Find where the given text appears and provide that cell's center as (X, Y) coordinate. 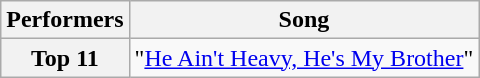
"He Ain't Heavy, He's My Brother" (304, 58)
Top 11 (65, 58)
Performers (65, 20)
Song (304, 20)
